Provide the [x, y] coordinate of the cell's center where the given text is located.  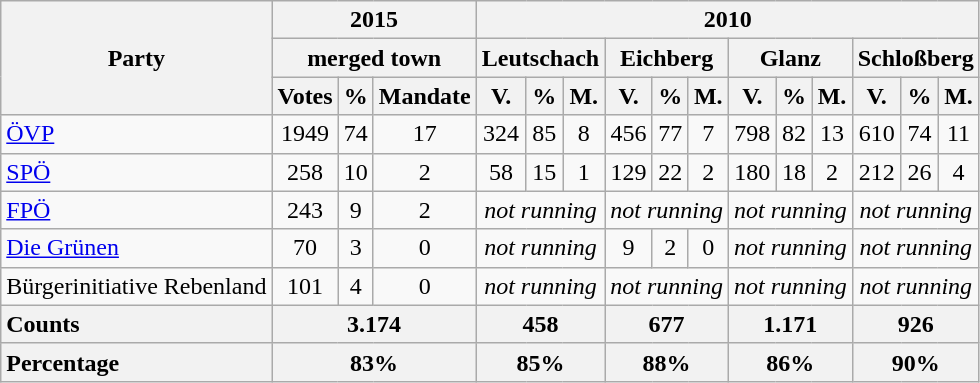
180 [752, 172]
610 [876, 134]
Glanz [790, 58]
90% [916, 362]
83% [374, 362]
212 [876, 172]
7 [708, 134]
324 [501, 134]
ÖVP [136, 134]
Counts [136, 324]
86% [790, 362]
Die Grünen [136, 248]
456 [629, 134]
15 [544, 172]
258 [305, 172]
Eichberg [667, 58]
Percentage [136, 362]
2010 [728, 20]
70 [305, 248]
8 [584, 134]
FPÖ [136, 210]
926 [916, 324]
243 [305, 210]
18 [794, 172]
Leutschach [540, 58]
798 [752, 134]
22 [670, 172]
SPÖ [136, 172]
26 [920, 172]
85% [540, 362]
10 [356, 172]
1949 [305, 134]
129 [629, 172]
101 [305, 286]
77 [670, 134]
85 [544, 134]
merged town [374, 58]
13 [832, 134]
3 [356, 248]
Votes [305, 96]
3.174 [374, 324]
1 [584, 172]
Party [136, 58]
458 [540, 324]
1.171 [790, 324]
677 [667, 324]
Mandate [424, 96]
Schloßberg [916, 58]
Bürgerinitiative Rebenland [136, 286]
17 [424, 134]
58 [501, 172]
88% [667, 362]
82 [794, 134]
11 [958, 134]
2015 [374, 20]
